Find where the given text appears and provide that cell's center as [X, Y] coordinate. 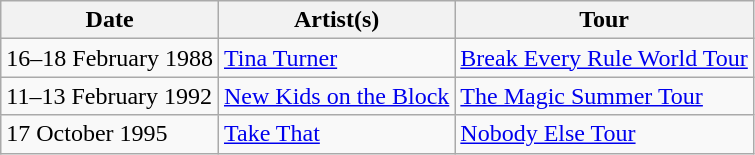
11–13 February 1992 [110, 96]
Tina Turner [336, 58]
17 October 1995 [110, 134]
Date [110, 20]
Break Every Rule World Tour [604, 58]
Tour [604, 20]
The Magic Summer Tour [604, 96]
Artist(s) [336, 20]
New Kids on the Block [336, 96]
Nobody Else Tour [604, 134]
Take That [336, 134]
16–18 February 1988 [110, 58]
